Find where the given text appears and provide that cell's center as [x, y] coordinate. 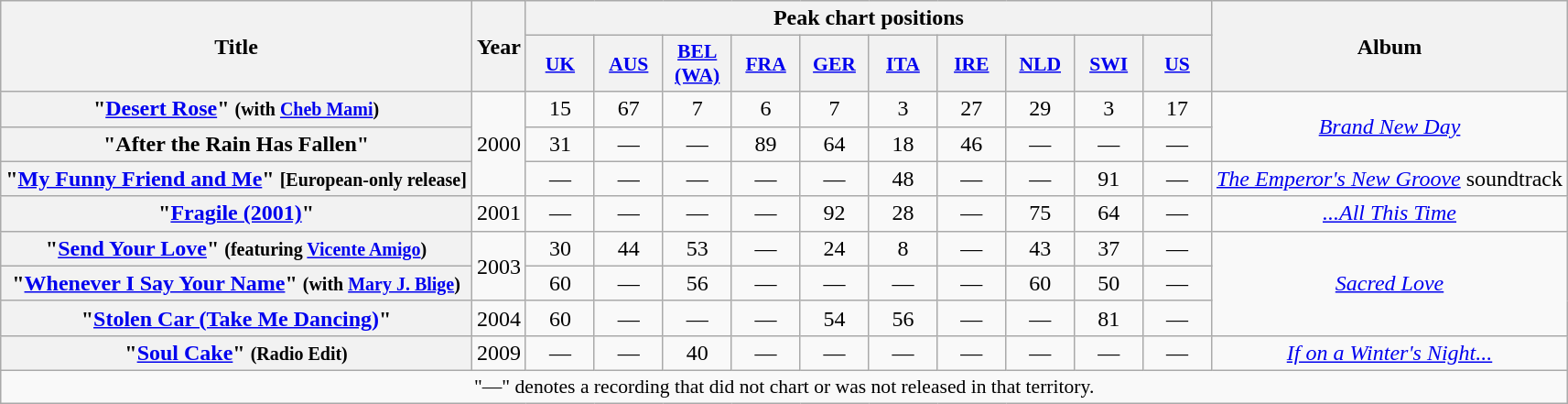
Title [236, 46]
Sacred Love [1390, 283]
2004 [498, 318]
SWI [1109, 64]
89 [765, 144]
81 [1109, 318]
28 [903, 213]
40 [697, 353]
"Desert Rose" (with Cheb Mami) [236, 109]
24 [835, 248]
If on a Winter's Night... [1390, 353]
44 [628, 248]
US [1177, 64]
"Fragile (2001)" [236, 213]
2001 [498, 213]
46 [972, 144]
The Emperor's New Groove soundtrack [1390, 179]
Peak chart positions [868, 18]
"Soul Cake" (Radio Edit) [236, 353]
48 [903, 179]
NLD [1040, 64]
"Whenever I Say Your Name" (with Mary J. Blige) [236, 283]
ITA [903, 64]
"—" denotes a recording that did not chart or was not released in that territory. [784, 387]
18 [903, 144]
"Send Your Love" (featuring Vicente Amigo) [236, 248]
67 [628, 109]
Brand New Day [1390, 126]
91 [1109, 179]
27 [972, 109]
UK [560, 64]
54 [835, 318]
2003 [498, 266]
15 [560, 109]
2000 [498, 144]
37 [1109, 248]
50 [1109, 283]
"My Funny Friend and Me" [European-only release] [236, 179]
"After the Rain Has Fallen" [236, 144]
92 [835, 213]
GER [835, 64]
2009 [498, 353]
8 [903, 248]
Album [1390, 46]
AUS [628, 64]
6 [765, 109]
75 [1040, 213]
Year [498, 46]
29 [1040, 109]
17 [1177, 109]
FRA [765, 64]
"Stolen Car (Take Me Dancing)" [236, 318]
IRE [972, 64]
43 [1040, 248]
...All This Time [1390, 213]
31 [560, 144]
53 [697, 248]
BEL(WA) [697, 64]
30 [560, 248]
